Search for the cell housing the specified text and yield its [X, Y] center coordinate. 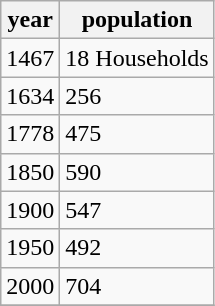
year [30, 20]
704 [137, 286]
1634 [30, 96]
2000 [30, 286]
population [137, 20]
18 Households [137, 58]
475 [137, 134]
1900 [30, 210]
256 [137, 96]
492 [137, 248]
547 [137, 210]
1778 [30, 134]
1850 [30, 172]
1950 [30, 248]
1467 [30, 58]
590 [137, 172]
